Detect which cell encompasses the target text, then output its (x, y) center coordinate. 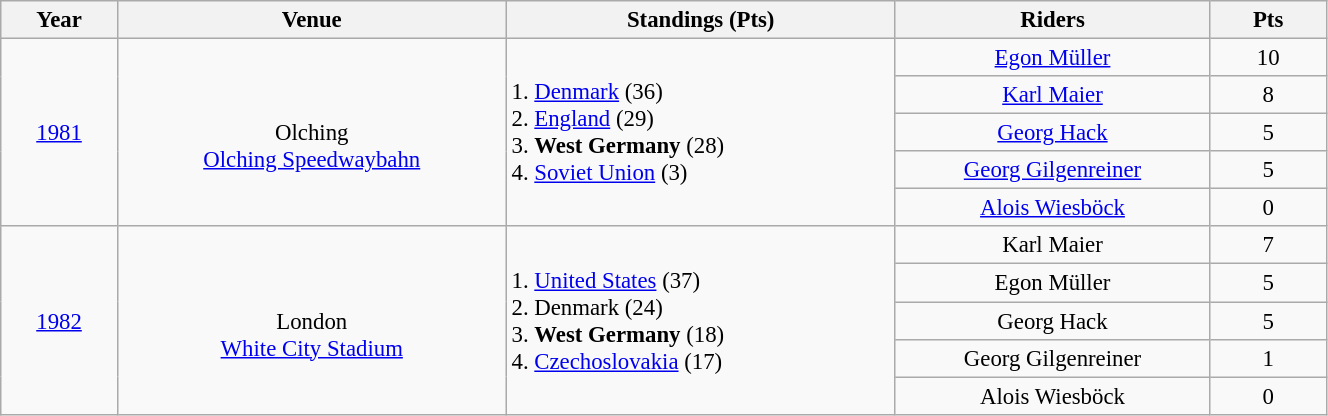
1. United States (37)2. Denmark (24)3. West Germany (18)4. Czechoslovakia (17) (700, 320)
1. Denmark (36)2. England (29)3. West Germany (28)4. Soviet Union (3) (700, 133)
1981 (60, 133)
LondonWhite City Stadium (312, 320)
8 (1268, 95)
Venue (312, 20)
OlchingOlching Speedwaybahn (312, 133)
Year (60, 20)
1 (1268, 358)
10 (1268, 58)
7 (1268, 245)
Riders (1052, 20)
1982 (60, 320)
Standings (Pts) (700, 20)
Pts (1268, 20)
